Extract the (X, Y) coordinate from the center of the cell holding the provided text.  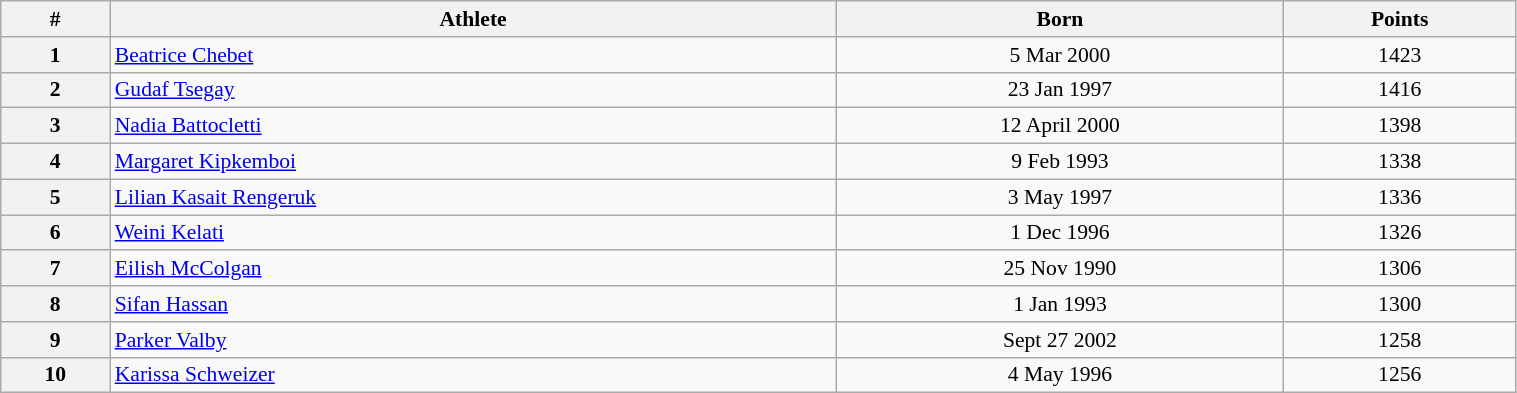
1 (56, 55)
3 May 1997 (1060, 197)
2 (56, 90)
1258 (1400, 340)
1306 (1400, 269)
Points (1400, 19)
6 (56, 233)
9 (56, 340)
Margaret Kipkemboi (474, 162)
1256 (1400, 375)
3 (56, 126)
4 May 1996 (1060, 375)
1300 (1400, 304)
Parker Valby (474, 340)
12 April 2000 (1060, 126)
25 Nov 1990 (1060, 269)
Sept 27 2002 (1060, 340)
Sifan Hassan (474, 304)
Lilian Kasait Rengeruk (474, 197)
1 Dec 1996 (1060, 233)
Karissa Schweizer (474, 375)
1 Jan 1993 (1060, 304)
Weini Kelati (474, 233)
Born (1060, 19)
1326 (1400, 233)
5 (56, 197)
1338 (1400, 162)
Eilish McColgan (474, 269)
# (56, 19)
8 (56, 304)
7 (56, 269)
Athlete (474, 19)
Gudaf Tsegay (474, 90)
1423 (1400, 55)
Nadia Battocletti (474, 126)
5 Mar 2000 (1060, 55)
23 Jan 1997 (1060, 90)
4 (56, 162)
1336 (1400, 197)
1416 (1400, 90)
9 Feb 1993 (1060, 162)
10 (56, 375)
Beatrice Chebet (474, 55)
1398 (1400, 126)
